Provide the [X, Y] coordinate of the cell's center where the given text is located.  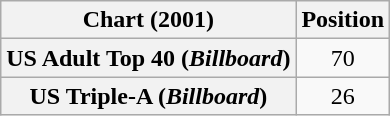
26 [343, 96]
Position [343, 20]
US Triple-A (Billboard) [148, 96]
70 [343, 58]
Chart (2001) [148, 20]
US Adult Top 40 (Billboard) [148, 58]
